Capture the cell that displays the provided text and extract its (x, y) central coordinate. 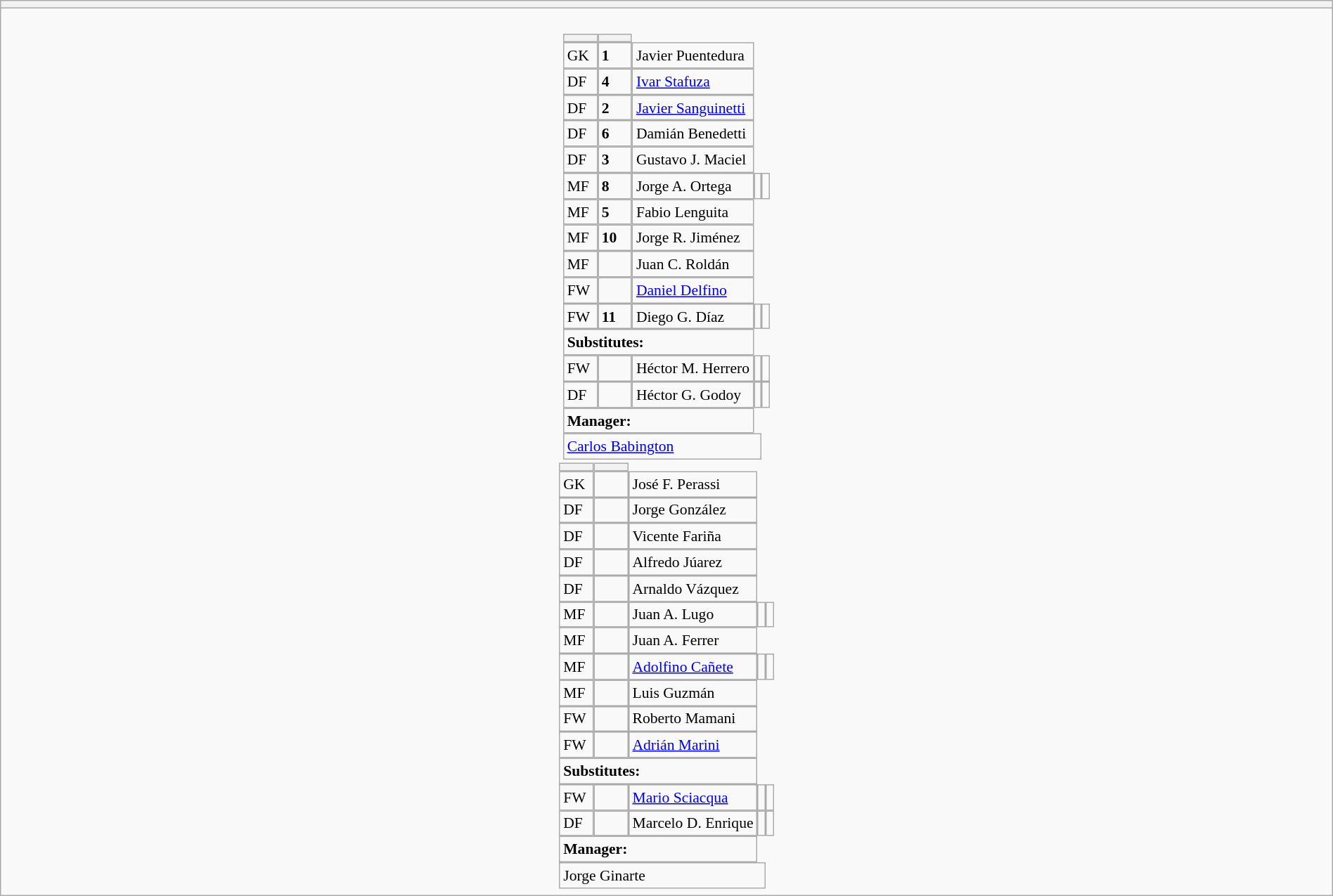
Adolfino Cañete (693, 666)
Arnaldo Vázquez (693, 589)
Javier Sanguinetti (693, 108)
5 (614, 212)
Juan A. Ferrer (693, 641)
Alfredo Júarez (693, 562)
José F. Perassi (693, 483)
Héctor M. Herrero (693, 368)
Jorge A. Ortega (693, 186)
Juan A. Lugo (693, 614)
Adrián Marini (693, 745)
Carlos Babington (662, 447)
Jorge R. Jiménez (693, 238)
2 (614, 108)
Diego G. Díaz (693, 316)
8 (614, 186)
Fabio Lenguita (693, 212)
Roberto Mamani (693, 718)
4 (614, 82)
Juan C. Roldán (693, 264)
Daniel Delfino (693, 290)
Vicente Fariña (693, 535)
Javier Puentedura (693, 55)
Ivar Stafuza (693, 82)
Jorge Ginarte (662, 876)
Mario Sciacqua (693, 797)
Luis Guzmán (693, 693)
3 (614, 160)
Damián Benedetti (693, 134)
1 (614, 55)
Gustavo J. Maciel (693, 160)
Marcelo D. Enrique (693, 824)
10 (614, 238)
11 (614, 316)
6 (614, 134)
Héctor G. Godoy (693, 395)
Jorge González (693, 510)
